Scan for the cell matching the given text and deliver its [x, y] coordinate at center. 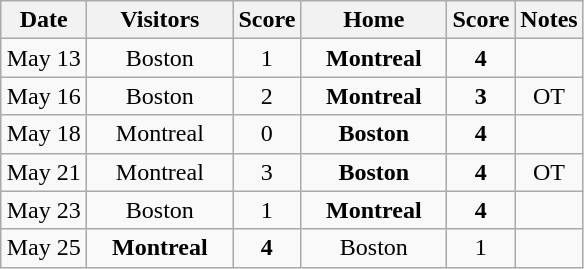
May 18 [44, 134]
Notes [549, 20]
Home [374, 20]
Date [44, 20]
2 [267, 96]
May 23 [44, 210]
May 13 [44, 58]
0 [267, 134]
May 21 [44, 172]
Visitors [160, 20]
May 25 [44, 248]
May 16 [44, 96]
